Locate the cell with the specified text and output its [X, Y] center coordinate. 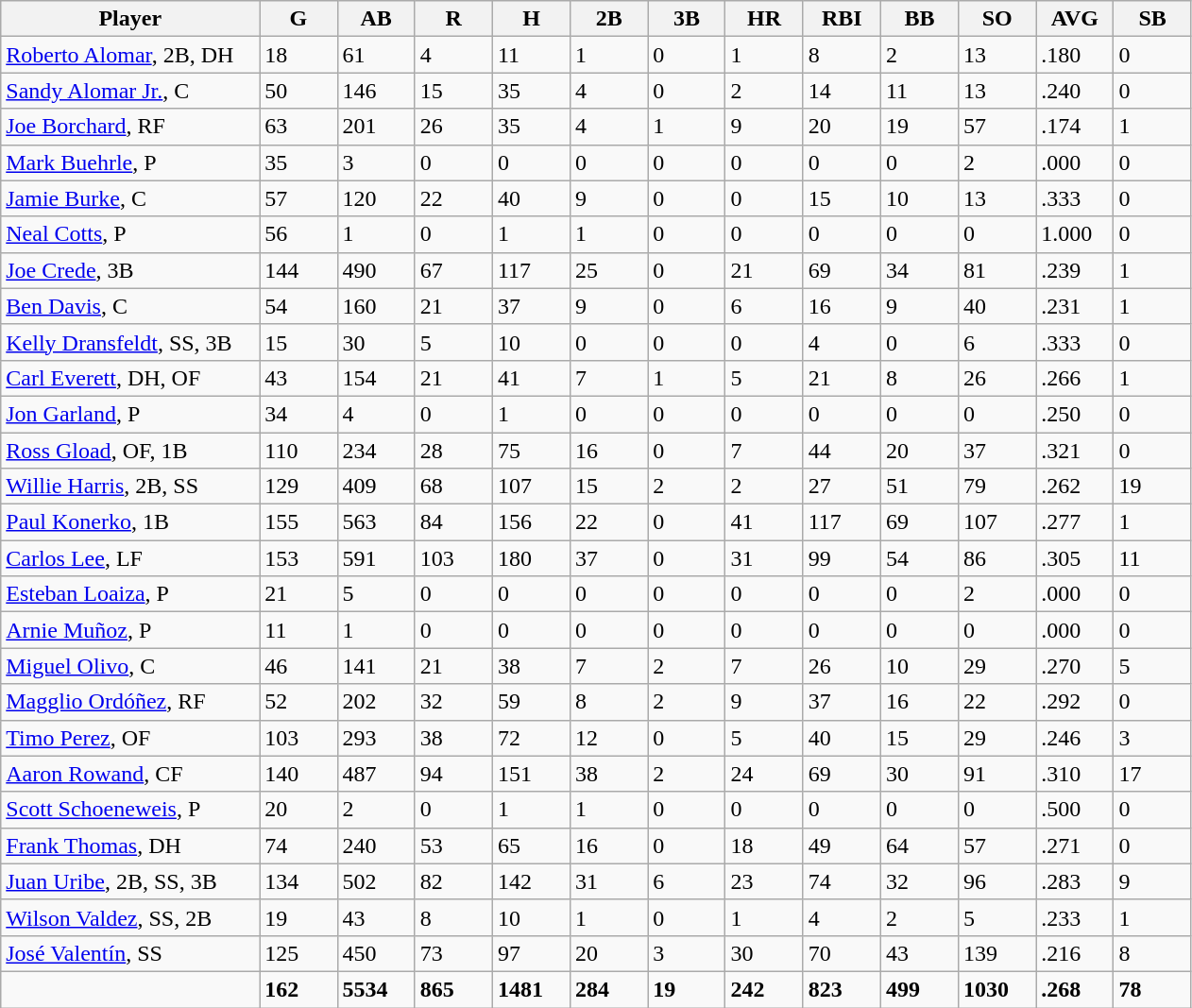
.250 [1075, 414]
160 [376, 306]
Jon Garland, P [130, 414]
28 [453, 451]
94 [453, 774]
.270 [1075, 666]
Neal Cotts, P [130, 234]
.246 [1075, 738]
73 [453, 953]
Arnie Muñoz, P [130, 630]
.240 [1075, 91]
234 [376, 451]
1481 [531, 989]
99 [842, 558]
180 [531, 558]
49 [842, 846]
120 [376, 198]
.277 [1075, 522]
142 [531, 881]
96 [997, 881]
Roberto Alomar, 2B, DH [130, 55]
823 [842, 989]
67 [453, 270]
155 [298, 522]
Frank Thomas, DH [130, 846]
Ben Davis, C [130, 306]
Mark Buehrle, P [130, 162]
SB [1152, 19]
Jamie Burke, C [130, 198]
.292 [1075, 702]
1030 [997, 989]
450 [376, 953]
25 [609, 270]
.321 [1075, 451]
23 [764, 881]
91 [997, 774]
.233 [1075, 917]
Sandy Alomar Jr., C [130, 91]
134 [298, 881]
HR [764, 19]
125 [298, 953]
.500 [1075, 810]
12 [609, 738]
50 [298, 91]
Timo Perez, OF [130, 738]
139 [997, 953]
75 [531, 451]
86 [997, 558]
Carlos Lee, LF [130, 558]
24 [764, 774]
3B [687, 19]
17 [1152, 774]
.174 [1075, 127]
.266 [1075, 378]
409 [376, 487]
151 [531, 774]
Joe Crede, 3B [130, 270]
Wilson Valdez, SS, 2B [130, 917]
5534 [376, 989]
2B [609, 19]
53 [453, 846]
140 [298, 774]
Magglio Ordóñez, RF [130, 702]
242 [764, 989]
Scott Schoeneweis, P [130, 810]
154 [376, 378]
Miguel Olivo, C [130, 666]
81 [997, 270]
Joe Borchard, RF [130, 127]
563 [376, 522]
487 [376, 774]
.310 [1075, 774]
.180 [1075, 55]
.231 [1075, 306]
70 [842, 953]
68 [453, 487]
144 [298, 270]
293 [376, 738]
499 [919, 989]
591 [376, 558]
201 [376, 127]
65 [531, 846]
Ross Gload, OF, 1B [130, 451]
146 [376, 91]
72 [531, 738]
110 [298, 451]
14 [842, 91]
Esteban Loaiza, P [130, 594]
490 [376, 270]
78 [1152, 989]
64 [919, 846]
Carl Everett, DH, OF [130, 378]
44 [842, 451]
865 [453, 989]
Willie Harris, 2B, SS [130, 487]
52 [298, 702]
56 [298, 234]
.216 [1075, 953]
59 [531, 702]
.271 [1075, 846]
79 [997, 487]
R [453, 19]
46 [298, 666]
.239 [1075, 270]
AB [376, 19]
153 [298, 558]
156 [531, 522]
Player [130, 19]
63 [298, 127]
Paul Konerko, 1B [130, 522]
G [298, 19]
240 [376, 846]
82 [453, 881]
José Valentín, SS [130, 953]
61 [376, 55]
SO [997, 19]
AVG [1075, 19]
202 [376, 702]
Juan Uribe, 2B, SS, 3B [130, 881]
27 [842, 487]
1.000 [1075, 234]
284 [609, 989]
51 [919, 487]
H [531, 19]
.305 [1075, 558]
502 [376, 881]
Kelly Dransfeldt, SS, 3B [130, 342]
RBI [842, 19]
BB [919, 19]
84 [453, 522]
.268 [1075, 989]
162 [298, 989]
97 [531, 953]
141 [376, 666]
.283 [1075, 881]
129 [298, 487]
.262 [1075, 487]
Aaron Rowand, CF [130, 774]
